Detect which cell encompasses the target text, then output its [X, Y] center coordinate. 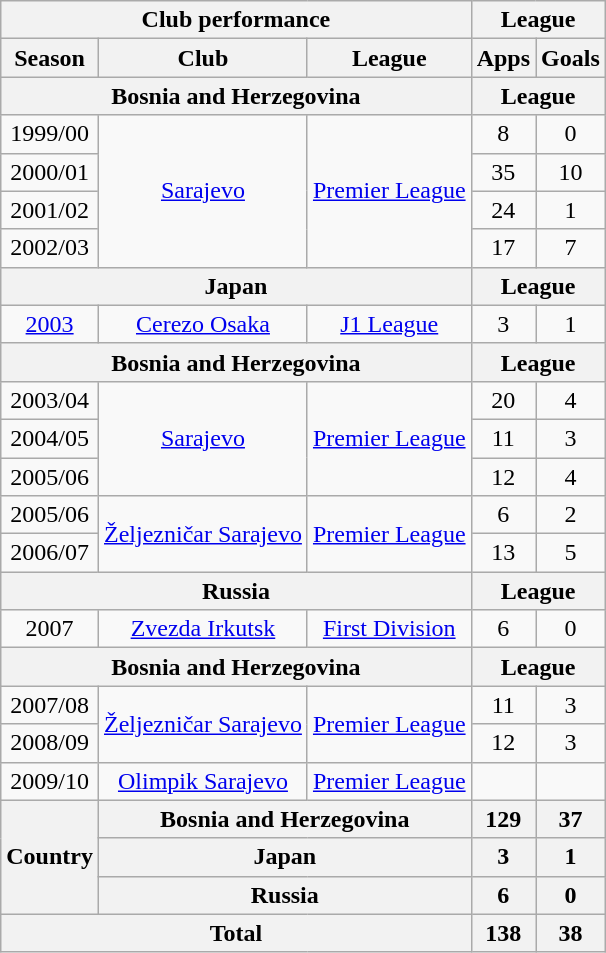
Country [50, 857]
2003 [50, 324]
5 [571, 553]
38 [571, 933]
17 [503, 248]
2008/09 [50, 743]
2006/07 [50, 553]
8 [503, 134]
2004/05 [50, 438]
1999/00 [50, 134]
138 [503, 933]
2001/02 [50, 210]
2000/01 [50, 172]
Total [236, 933]
13 [503, 553]
Club [202, 58]
7 [571, 248]
Club performance [236, 20]
129 [503, 819]
Olimpik Sarajevo [202, 781]
10 [571, 172]
Cerezo Osaka [202, 324]
2009/10 [50, 781]
Season [50, 58]
2 [571, 515]
2002/03 [50, 248]
35 [503, 172]
2007 [50, 629]
20 [503, 400]
Goals [571, 58]
24 [503, 210]
Apps [503, 58]
2007/08 [50, 705]
37 [571, 819]
First Division [389, 629]
Zvezda Irkutsk [202, 629]
J1 League [389, 324]
2003/04 [50, 400]
